Output the [x, y] coordinate of the center of the cell containing the given text.  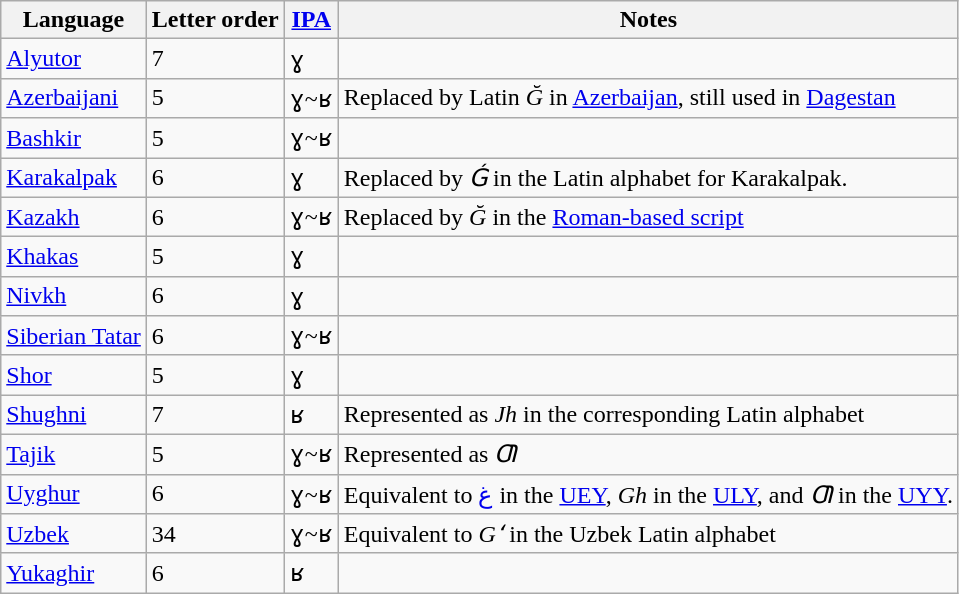
Uzbek [74, 534]
Nivkh [74, 296]
Yukaghir [74, 573]
Replaced by Ğ in the Roman-based script [648, 217]
Shor [74, 375]
Siberian Tatar [74, 336]
IPA [311, 20]
34 [215, 534]
Language [74, 20]
Karakalpak [74, 178]
Represented as Ƣ [648, 454]
Alyutor [74, 59]
Tajik [74, 454]
Azerbaijani [74, 98]
Uyghur [74, 494]
Notes [648, 20]
Equivalent to Gʻ in the Uzbek Latin alphabet [648, 534]
Replaced by Latin Ğ in Azerbaijan, still used in Dagestan [648, 98]
Replaced by Ǵ in the Latin alphabet for Karakalpak. [648, 178]
Khakas [74, 257]
Letter order [215, 20]
Represented as Jh in the corresponding Latin alphabet [648, 415]
Bashkir [74, 138]
Kazakh [74, 217]
Equivalent to غ in the UEY, Gh in the ULY, and Ƣ in the UYY. [648, 494]
Shughni [74, 415]
